Capture the cell that displays the provided text and extract its (X, Y) central coordinate. 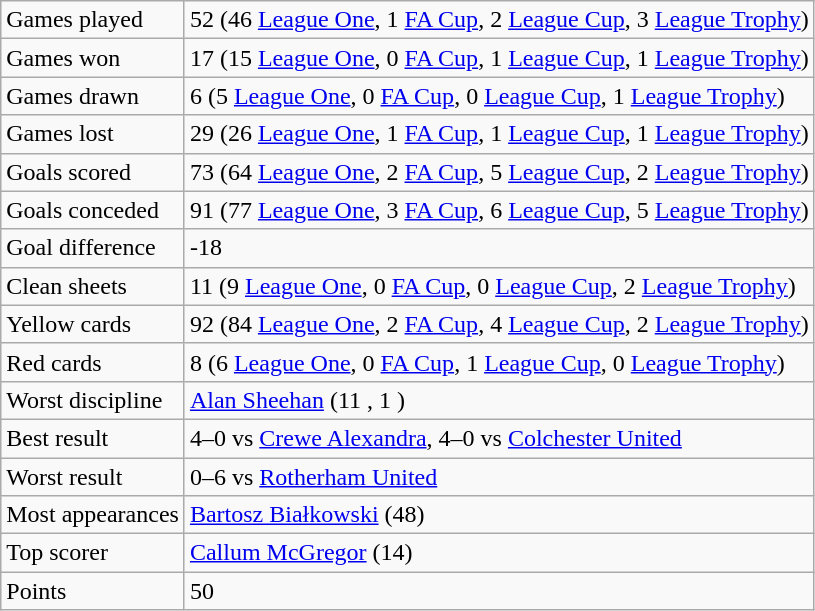
Most appearances (93, 515)
Goal difference (93, 248)
Top scorer (93, 553)
91 (77 League One, 3 FA Cup, 6 League Cup, 5 League Trophy) (499, 210)
Goals conceded (93, 210)
Worst discipline (93, 400)
Best result (93, 438)
0–6 vs Rotherham United (499, 477)
4–0 vs Crewe Alexandra, 4–0 vs Colchester United (499, 438)
Bartosz Białkowski (48) (499, 515)
-18 (499, 248)
Alan Sheehan (11 , 1 ) (499, 400)
17 (15 League One, 0 FA Cup, 1 League Cup, 1 League Trophy) (499, 58)
Yellow cards (93, 324)
6 (5 League One, 0 FA Cup, 0 League Cup, 1 League Trophy) (499, 96)
Worst result (93, 477)
73 (64 League One, 2 FA Cup, 5 League Cup, 2 League Trophy) (499, 172)
29 (26 League One, 1 FA Cup, 1 League Cup, 1 League Trophy) (499, 134)
11 (9 League One, 0 FA Cup, 0 League Cup, 2 League Trophy) (499, 286)
52 (46 League One, 1 FA Cup, 2 League Cup, 3 League Trophy) (499, 20)
92 (84 League One, 2 FA Cup, 4 League Cup, 2 League Trophy) (499, 324)
Clean sheets (93, 286)
Callum McGregor (14) (499, 553)
Games drawn (93, 96)
50 (499, 591)
Red cards (93, 362)
Games played (93, 20)
Games lost (93, 134)
Points (93, 591)
Goals scored (93, 172)
8 (6 League One, 0 FA Cup, 1 League Cup, 0 League Trophy) (499, 362)
Games won (93, 58)
